Return [X, Y] of the center of cell containing provided text 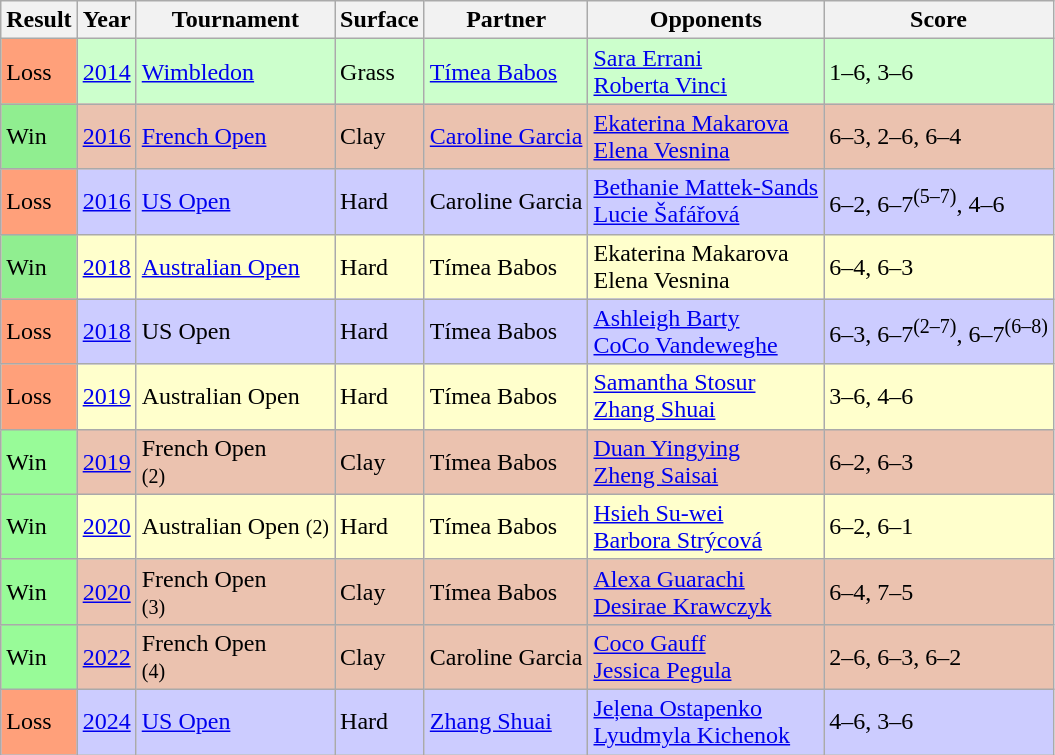
1–6, 3–6 [939, 72]
2024 [106, 722]
Partner [506, 20]
Opponents [706, 20]
Zhang Shuai [506, 722]
Result [39, 20]
6–3, 6–7(2–7), 6–7(6–8) [939, 332]
Surface [380, 20]
Ashleigh Barty CoCo Vandeweghe [706, 332]
Jeļena Ostapenko Lyudmyla Kichenok [706, 722]
6–3, 2–6, 6–4 [939, 136]
French Open [235, 136]
3–6, 4–6 [939, 396]
Hsieh Su-wei Barbora Strýcová [706, 526]
French Open(2) [235, 462]
Alexa Guarachi Desirae Krawczyk [706, 592]
Grass [380, 72]
6–4, 6–3 [939, 266]
Sara Errani Roberta Vinci [706, 72]
6–2, 6–3 [939, 462]
French Open(3) [235, 592]
French Open(4) [235, 656]
Wimbledon [235, 72]
Duan Yingying Zheng Saisai [706, 462]
Year [106, 20]
4–6, 3–6 [939, 722]
Tournament [235, 20]
Australian Open (2) [235, 526]
Bethanie Mattek-Sands Lucie Šafářová [706, 202]
6–4, 7–5 [939, 592]
Samantha Stosur Zhang Shuai [706, 396]
6–2, 6–1 [939, 526]
Score [939, 20]
2014 [106, 72]
6–2, 6–7(5–7), 4–6 [939, 202]
Coco Gauff Jessica Pegula [706, 656]
2–6, 6–3, 6–2 [939, 656]
2022 [106, 656]
